Return [x, y] of the center of cell containing provided text 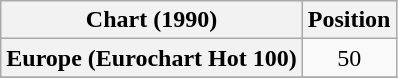
Chart (1990) [152, 20]
50 [349, 58]
Europe (Eurochart Hot 100) [152, 58]
Position [349, 20]
